Search for the cell housing the specified text and yield its [x, y] center coordinate. 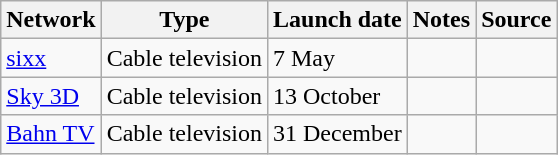
13 October [337, 96]
Network [51, 20]
7 May [337, 58]
Sky 3D [51, 96]
Type [184, 20]
Bahn TV [51, 134]
31 December [337, 134]
Notes [441, 20]
Launch date [337, 20]
Source [516, 20]
sixx [51, 58]
